Find where the given text appears and provide that cell's center as [x, y] coordinate. 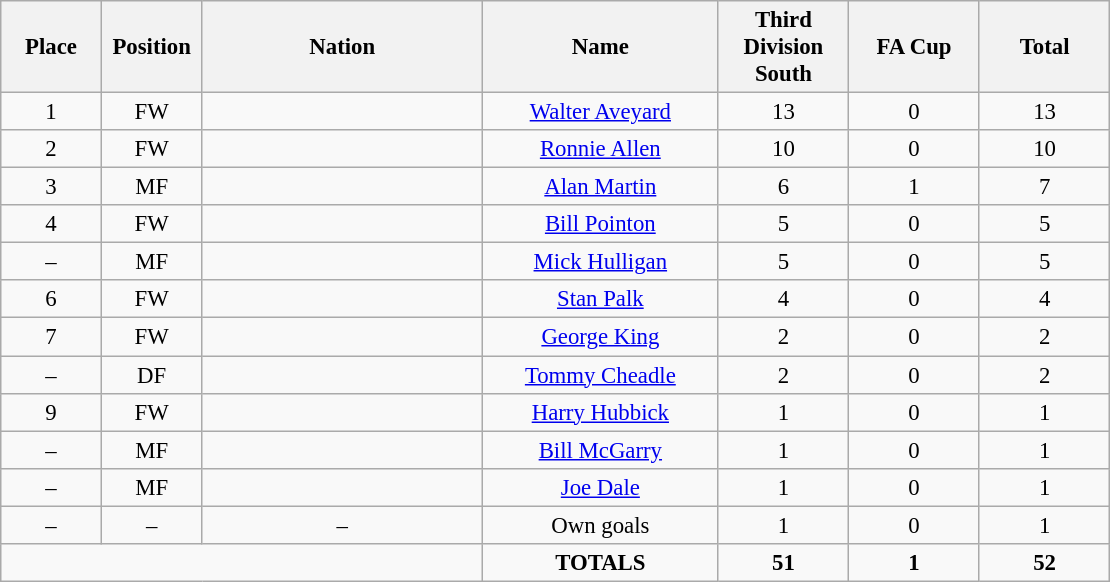
Third Division South [784, 47]
George King [601, 337]
3 [52, 187]
9 [52, 412]
Total [1044, 47]
FA Cup [914, 47]
Ronnie Allen [601, 149]
Tommy Cheadle [601, 375]
Alan Martin [601, 187]
DF [152, 375]
TOTALS [601, 563]
Name [601, 47]
Walter Aveyard [601, 112]
51 [784, 563]
Position [152, 47]
Place [52, 47]
Bill McGarry [601, 450]
Own goals [601, 525]
52 [1044, 563]
Mick Hulligan [601, 262]
Joe Dale [601, 487]
Nation [342, 47]
Stan Palk [601, 299]
Harry Hubbick [601, 412]
Bill Pointon [601, 224]
